Detect which cell encompasses the target text, then output its [X, Y] center coordinate. 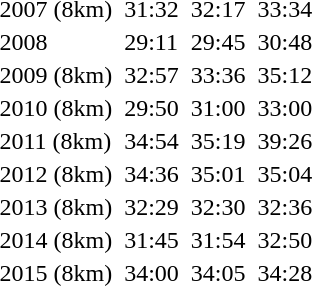
31:54 [218, 240]
29:45 [218, 42]
32:29 [152, 207]
35:19 [218, 141]
32:57 [152, 75]
32:30 [218, 207]
31:00 [218, 108]
33:36 [218, 75]
31:45 [152, 240]
29:11 [152, 42]
34:36 [152, 174]
35:01 [218, 174]
34:54 [152, 141]
29:50 [152, 108]
